Return the (X, Y) coordinate for the center point of the cell that contains the specified text.  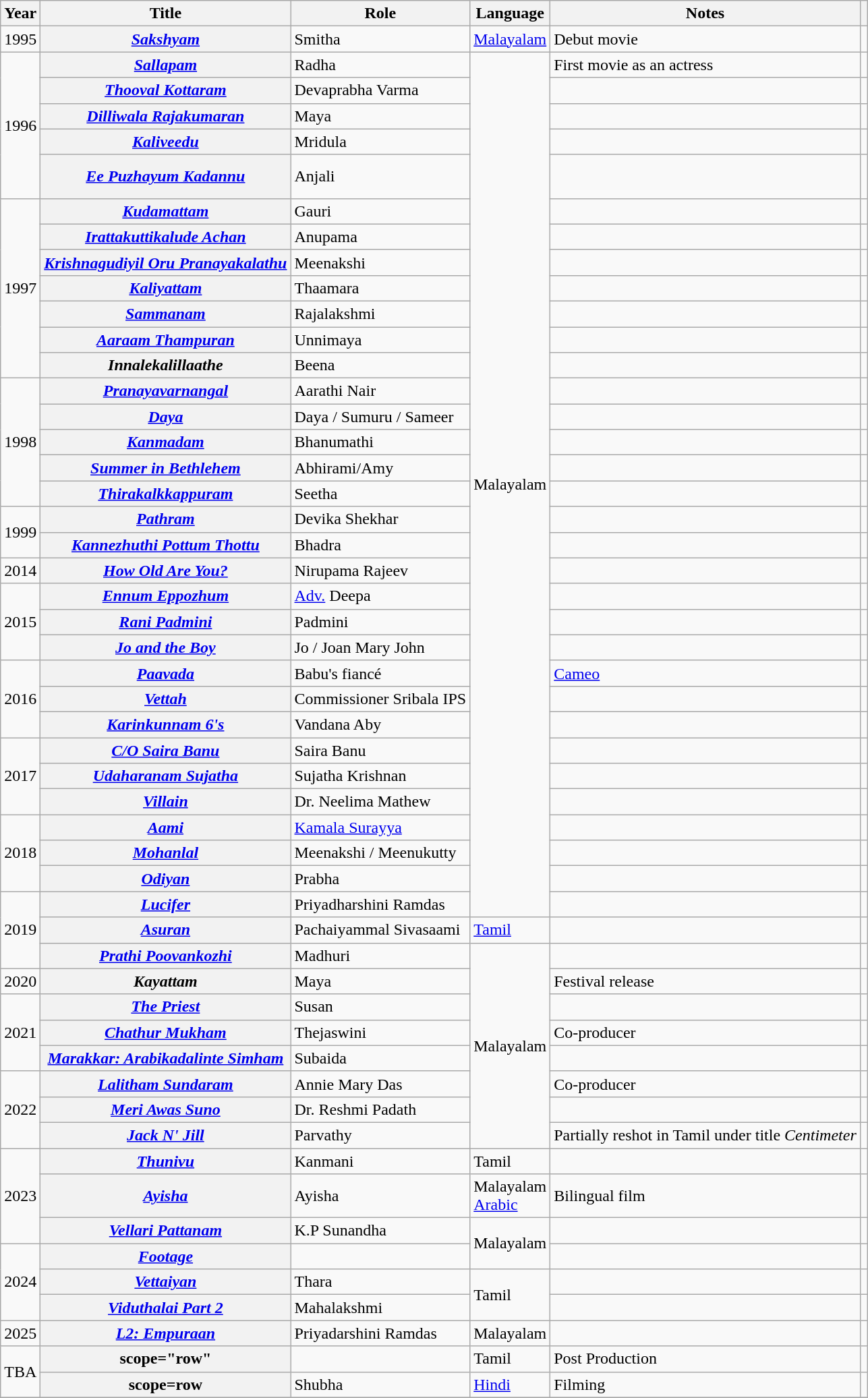
2017 (20, 776)
Unnimaya (380, 339)
Saira Banu (380, 751)
Daya (166, 417)
Innalekalillaathe (166, 366)
Jo and the Boy (166, 647)
Babu's fiancé (380, 673)
2018 (20, 853)
2024 (20, 1282)
Kudamattam (166, 211)
Paavada (166, 673)
Radha (380, 65)
Prathi Poovankozhi (166, 956)
Vellari Pattanam (166, 1231)
Footage (166, 1256)
Daya / Sumuru / Sameer (380, 417)
Dilliwala Rajakumaran (166, 116)
MalayalamArabic (510, 1196)
Susan (380, 1007)
1998 (20, 442)
Notes (705, 13)
Prabha (380, 879)
Thooval Kottaram (166, 90)
2015 (20, 622)
Vandana Aby (380, 724)
Sallapam (166, 65)
Post Production (705, 1359)
Madhuri (380, 956)
Viduthalai Part 2 (166, 1308)
Gauri (380, 211)
Sujatha Krishnan (380, 776)
Annie Mary Das (380, 1084)
1999 (20, 532)
Year (20, 13)
Bilingual film (705, 1196)
Rajalakshmi (380, 314)
2016 (20, 699)
Summer in Bethlehem (166, 468)
Thara (380, 1282)
Lucifer (166, 904)
Shubha (380, 1385)
Title (166, 13)
Mridula (380, 142)
Seetha (380, 494)
Dr. Reshmi Padath (380, 1109)
Villain (166, 802)
Ennum Eppozhum (166, 596)
Debut movie (705, 39)
scope=row (166, 1385)
Beena (380, 366)
Ee Puzhayum Kadannu (166, 177)
Aaraam Thampuran (166, 339)
Nirupama Rajeev (380, 571)
Karinkunnam 6's (166, 724)
Sammanam (166, 314)
Odiyan (166, 879)
2022 (20, 1109)
Abhirami/Amy (380, 468)
Krishnagudiyil Oru Pranayakalathu (166, 262)
How Old Are You? (166, 571)
2020 (20, 981)
Kanmadam (166, 442)
scope="row" (166, 1359)
Mahalakshmi (380, 1308)
Thaamara (380, 288)
Irattakuttikalude Achan (166, 237)
Mohanlal (166, 853)
Priyadharshini Ramdas (380, 904)
C/O Saira Banu (166, 751)
Filming (705, 1385)
Meenakshi (380, 262)
Parvathy (380, 1135)
Devaprabha Varma (380, 90)
Kayattam (166, 981)
Chathur Mukham (166, 1032)
Marakkar: Arabikadalinte Simham (166, 1058)
Kannezhuthi Pottum Thottu (166, 545)
Hindi (510, 1385)
Festival release (705, 981)
Aami (166, 827)
Role (380, 13)
2019 (20, 930)
Kaliveedu (166, 142)
Anjali (380, 177)
Adv. Deepa (380, 596)
Vettah (166, 699)
Subaida (380, 1058)
Padmini (380, 622)
Dr. Neelima Mathew (380, 802)
2025 (20, 1333)
Devika Shekhar (380, 519)
1997 (20, 288)
Partially reshot in Tamil under title Centimeter (705, 1135)
Jack N' Jill (166, 1135)
Kamala Surayya (380, 827)
Thunivu (166, 1161)
1996 (20, 125)
Anupama (380, 237)
Jo / Joan Mary John (380, 647)
1995 (20, 39)
TBA (20, 1372)
Lalitham Sundaram (166, 1084)
Commissioner Sribala IPS (380, 699)
Pranayavarnangal (166, 391)
2023 (20, 1195)
2021 (20, 1032)
Sakshyam (166, 39)
First movie as an actress (705, 65)
Kanmani (380, 1161)
Meri Awas Suno (166, 1109)
Meenakshi / Meenukutty (380, 853)
Bhadra (380, 545)
Aarathi Nair (380, 391)
Pathram (166, 519)
Asuran (166, 930)
Priyadarshini Ramdas (380, 1333)
Pachaiyammal Sivasaami (380, 930)
Smitha (380, 39)
Cameo (705, 673)
Udaharanam Sujatha (166, 776)
Rani Padmini (166, 622)
Language (510, 13)
K.P Sunandha (380, 1231)
Thejaswini (380, 1032)
Kaliyattam (166, 288)
Thirakalkkappuram (166, 494)
L2: Empuraan (166, 1333)
Vettaiyan (166, 1282)
2014 (20, 571)
Bhanumathi (380, 442)
The Priest (166, 1007)
